Determine the [x, y] coordinate at the center of the cell enclosing the given text.  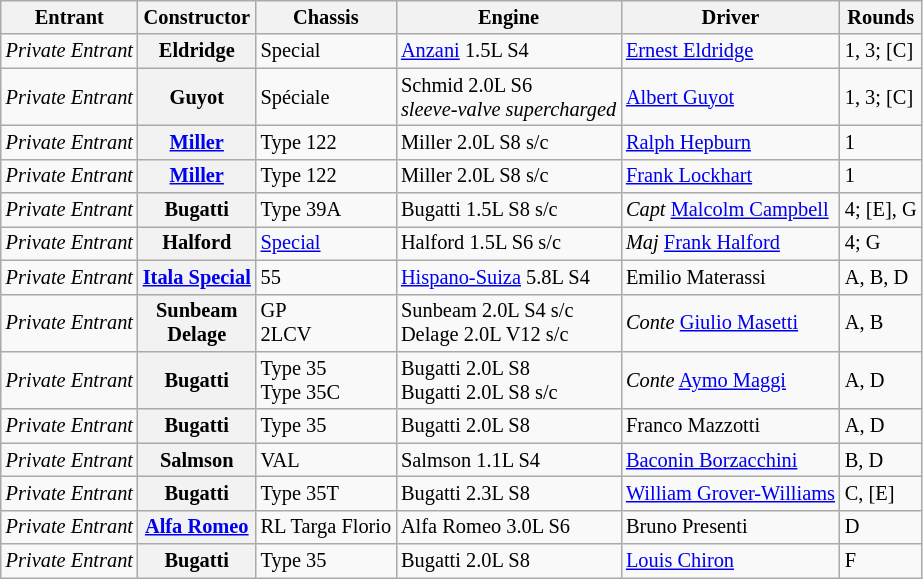
Constructor [197, 17]
Salmson 1.1L S4 [508, 460]
Itala Special [197, 277]
4; [E], G [881, 210]
Engine [508, 17]
William Grover-Williams [730, 493]
4; G [881, 243]
Frank Lockhart [730, 176]
B, D [881, 460]
Louis Chiron [730, 561]
Anzani 1.5L S4 [508, 51]
D [881, 527]
Alfa Romeo 3.0L S6 [508, 527]
Baconin Borzacchini [730, 460]
Franco Mazzotti [730, 426]
A, B, D [881, 277]
Sunbeam 2.0L S4 s/cDelage 2.0L V12 s/c [508, 323]
Bruno Presenti [730, 527]
C, [E] [881, 493]
Schmid 2.0L S6sleeve-valve supercharged [508, 97]
Salmson [197, 460]
A, B [881, 323]
Eldridge [197, 51]
SunbeamDelage [197, 323]
GP2LCV [326, 323]
Type 35Type 35C [326, 380]
Halford [197, 243]
Ralph Hepburn [730, 142]
55 [326, 277]
Ernest Eldridge [730, 51]
Bugatti 2.0L S8Bugatti 2.0L S8 s/c [508, 380]
Spéciale [326, 97]
Guyot [197, 97]
Bugatti 2.3L S8 [508, 493]
Maj Frank Halford [730, 243]
Alfa Romeo [197, 527]
Emilio Materassi [730, 277]
Driver [730, 17]
Albert Guyot [730, 97]
Bugatti 1.5L S8 s/c [508, 210]
F [881, 561]
RL Targa Florio [326, 527]
Chassis [326, 17]
Hispano-Suiza 5.8L S4 [508, 277]
Capt Malcolm Campbell [730, 210]
Conte Giulio Masetti [730, 323]
VAL [326, 460]
Entrant [70, 17]
Conte Aymo Maggi [730, 380]
Type 39A [326, 210]
Halford 1.5L S6 s/c [508, 243]
Rounds [881, 17]
Type 35T [326, 493]
